Return (X, Y) of the center of cell containing provided text 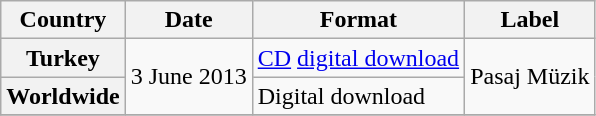
Digital download (358, 96)
Label (530, 20)
CD digital download (358, 58)
Country (63, 20)
Pasaj Müzik (530, 77)
Worldwide (63, 96)
Format (358, 20)
Turkey (63, 58)
3 June 2013 (188, 77)
Date (188, 20)
